Provide the (X, Y) coordinate of the cell's center where the given text is located.  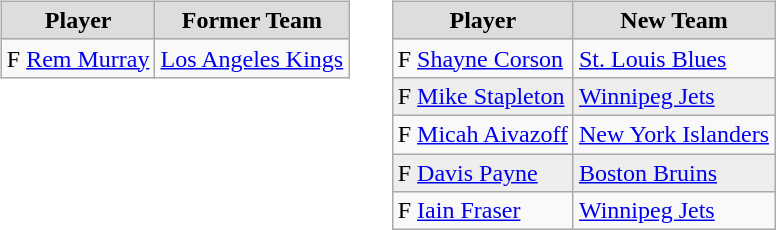
F Shayne Corson (482, 58)
New York Islanders (674, 134)
F Davis Payne (482, 173)
New Team (674, 20)
F Micah Aivazoff (482, 134)
F Iain Fraser (482, 211)
Boston Bruins (674, 173)
Los Angeles Kings (252, 58)
Former Team (252, 20)
F Mike Stapleton (482, 96)
F Rem Murray (78, 58)
St. Louis Blues (674, 58)
